Capture the cell that displays the provided text and extract its [X, Y] central coordinate. 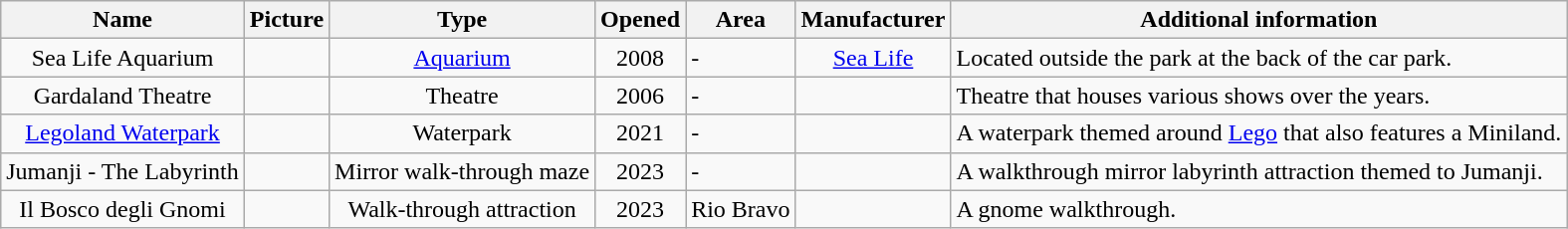
2006 [641, 96]
Gardaland Theatre [123, 96]
2021 [641, 133]
Walk-through attraction [462, 209]
Theatre that houses various shows over the years. [1258, 96]
Waterpark [462, 133]
Legoland Waterpark [123, 133]
Sea Life [873, 58]
Additional information [1258, 20]
Il Bosco degli Gnomi [123, 209]
Picture [287, 20]
Aquarium [462, 58]
Name [123, 20]
A waterpark themed around Lego that also features a Miniland. [1258, 133]
2008 [641, 58]
Rio Bravo [741, 209]
Theatre [462, 96]
Manufacturer [873, 20]
Area [741, 20]
Jumanji - The Labyrinth [123, 171]
Sea Life Aquarium [123, 58]
Located outside the park at the back of the car park. [1258, 58]
A walkthrough mirror labyrinth attraction themed to Jumanji. [1258, 171]
Mirror walk-through maze [462, 171]
Opened [641, 20]
Type [462, 20]
A gnome walkthrough. [1258, 209]
